Scan for the cell matching the given text and deliver its (x, y) coordinate at center. 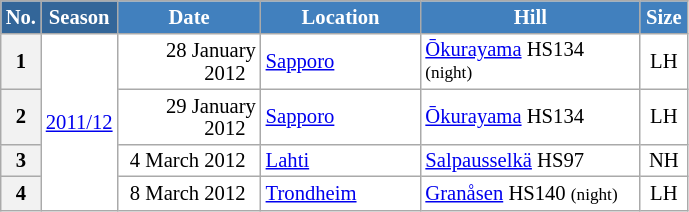
Ōkurayama HS134 (night) (530, 61)
28 January 2012 (188, 61)
8 March 2012 (188, 193)
Location (341, 16)
Date (188, 16)
2 (21, 116)
NH (664, 160)
Trondheim (341, 193)
Season (80, 16)
Salpausselkä HS97 (530, 160)
2011/12 (80, 122)
Ōkurayama HS134 (530, 116)
3 (21, 160)
4 (21, 193)
Lahti (341, 160)
Granåsen HS140 (night) (530, 193)
Size (664, 16)
No. (21, 16)
Hill (530, 16)
29 January 2012 (188, 116)
4 March 2012 (188, 160)
1 (21, 61)
